Provide the [X, Y] coordinate of the cell's center where the given text is located.  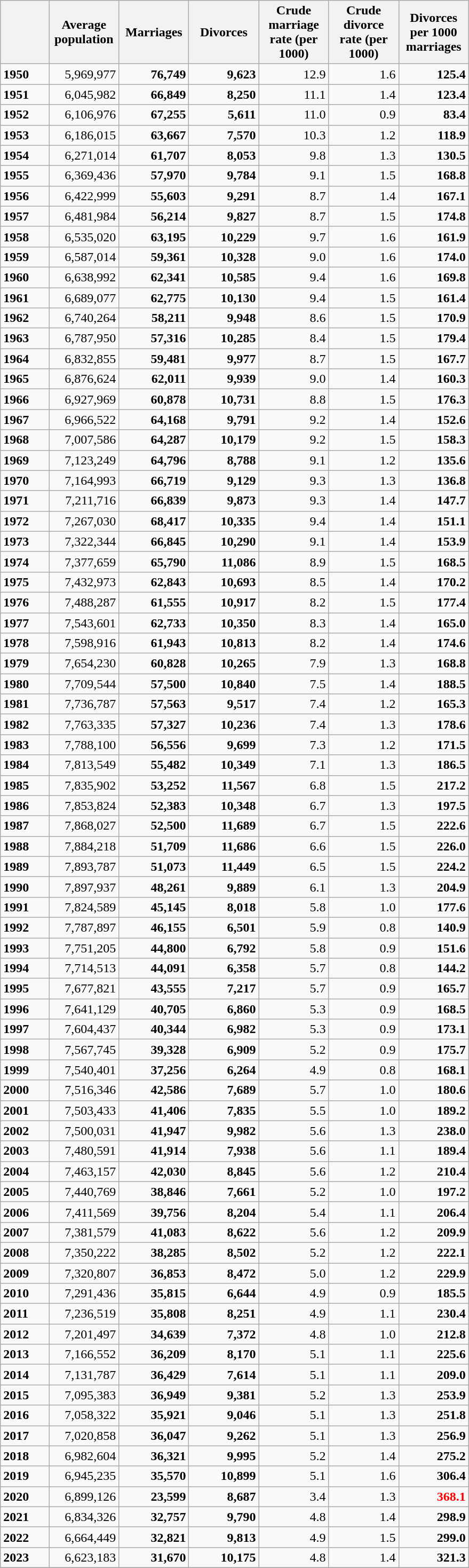
7,598,916 [84, 643]
10,290 [224, 541]
7,236,519 [84, 1314]
Divorces per 1000 marriages [433, 32]
1999 [25, 1070]
1983 [25, 745]
67,255 [154, 115]
1993 [25, 948]
9,948 [224, 318]
7,503,433 [84, 1110]
9,791 [224, 420]
144.2 [433, 968]
6,501 [224, 927]
63,195 [154, 237]
222.6 [433, 826]
64,168 [154, 420]
6,045,982 [84, 94]
1964 [25, 359]
6,982,604 [84, 1456]
51,073 [154, 866]
10,693 [224, 582]
171.5 [433, 745]
1996 [25, 1009]
1988 [25, 846]
12.9 [293, 74]
174.0 [433, 257]
5,969,977 [84, 74]
6,106,976 [84, 115]
11,567 [224, 785]
152.6 [433, 420]
31,670 [154, 1557]
35,921 [154, 1415]
Divorces [224, 32]
7,543,601 [84, 623]
6,689,077 [84, 297]
7,350,222 [84, 1252]
1970 [25, 480]
136.8 [433, 480]
1959 [25, 257]
1972 [25, 521]
1986 [25, 806]
8.6 [293, 318]
8,622 [224, 1232]
10,349 [224, 765]
6,644 [224, 1294]
6,945,235 [84, 1476]
185.5 [433, 1294]
8.3 [293, 623]
7,788,100 [84, 745]
6,927,969 [84, 399]
7,516,346 [84, 1090]
7.5 [293, 684]
9,982 [224, 1131]
1953 [25, 135]
186.5 [433, 765]
2016 [25, 1415]
6,876,624 [84, 379]
2002 [25, 1131]
11,689 [224, 826]
9,784 [224, 176]
230.4 [433, 1314]
62,011 [154, 379]
123.4 [433, 94]
1962 [25, 318]
10,335 [224, 521]
7,614 [224, 1375]
7,714,513 [84, 968]
7,267,030 [84, 521]
9,995 [224, 1456]
11.1 [293, 94]
165.7 [433, 989]
10,917 [224, 602]
177.4 [433, 602]
35,808 [154, 1314]
212.8 [433, 1334]
9.8 [293, 155]
7,095,383 [84, 1395]
6,787,950 [84, 338]
57,327 [154, 724]
7,020,858 [84, 1436]
61,555 [154, 602]
9,381 [224, 1395]
65,790 [154, 562]
7,567,745 [84, 1050]
1951 [25, 94]
41,947 [154, 1131]
9,873 [224, 501]
3.4 [293, 1496]
275.2 [433, 1456]
63,667 [154, 135]
7,884,218 [84, 846]
42,030 [154, 1171]
62,733 [154, 623]
170.9 [433, 318]
7,868,027 [84, 826]
10,285 [224, 338]
6,740,264 [84, 318]
5.0 [293, 1273]
1966 [25, 399]
36,209 [154, 1354]
66,719 [154, 480]
175.7 [433, 1050]
57,970 [154, 176]
2006 [25, 1212]
1960 [25, 277]
76,749 [154, 74]
1977 [25, 623]
11.0 [293, 115]
1987 [25, 826]
40,344 [154, 1029]
1969 [25, 460]
11,086 [224, 562]
7,211,716 [84, 501]
57,563 [154, 704]
7,893,787 [84, 866]
68,417 [154, 521]
8,502 [224, 1252]
6,860 [224, 1009]
10,179 [224, 440]
9,262 [224, 1436]
6.1 [293, 887]
11,449 [224, 866]
44,800 [154, 948]
176.3 [433, 399]
40,705 [154, 1009]
2005 [25, 1192]
6.5 [293, 866]
55,482 [154, 765]
62,341 [154, 277]
9,939 [224, 379]
253.9 [433, 1395]
1954 [25, 155]
11,686 [224, 846]
5.5 [293, 1110]
9,699 [224, 745]
7,824,589 [84, 907]
7,164,993 [84, 480]
165.3 [433, 704]
60,828 [154, 664]
6,899,126 [84, 1496]
7,835,902 [84, 785]
Crude divorce rate (per 1000) [364, 32]
8,788 [224, 460]
2013 [25, 1354]
173.1 [433, 1029]
7,751,205 [84, 948]
5,611 [224, 115]
1950 [25, 74]
1989 [25, 866]
10,229 [224, 237]
7,123,249 [84, 460]
7,677,821 [84, 989]
9,046 [224, 1415]
189.2 [433, 1110]
10,840 [224, 684]
174.8 [433, 216]
256.9 [433, 1436]
10,265 [224, 664]
8.8 [293, 399]
6,587,014 [84, 257]
321.3 [433, 1557]
2014 [25, 1375]
7,432,973 [84, 582]
59,361 [154, 257]
189.4 [433, 1151]
10,813 [224, 643]
9,129 [224, 480]
9,623 [224, 74]
10,175 [224, 1557]
135.6 [433, 460]
9,827 [224, 216]
1974 [25, 562]
1990 [25, 887]
7,709,544 [84, 684]
6,358 [224, 968]
8.9 [293, 562]
34,639 [154, 1334]
7,322,344 [84, 541]
167.7 [433, 359]
168.1 [433, 1070]
7,835 [224, 1110]
10,328 [224, 257]
1980 [25, 684]
9,790 [224, 1517]
8,687 [224, 1496]
180.6 [433, 1090]
2011 [25, 1314]
2003 [25, 1151]
7,201,497 [84, 1334]
2023 [25, 1557]
7,641,129 [84, 1009]
36,429 [154, 1375]
7.1 [293, 765]
66,845 [154, 541]
64,287 [154, 440]
197.5 [433, 806]
7,372 [224, 1334]
251.8 [433, 1415]
8,251 [224, 1314]
58,211 [154, 318]
7,853,824 [84, 806]
1984 [25, 765]
7.9 [293, 664]
158.3 [433, 440]
56,214 [154, 216]
45,145 [154, 907]
7,736,787 [84, 704]
2021 [25, 1517]
1991 [25, 907]
160.3 [433, 379]
299.0 [433, 1537]
9,977 [224, 359]
1995 [25, 989]
1985 [25, 785]
55,603 [154, 196]
61,943 [154, 643]
209.9 [433, 1232]
170.2 [433, 582]
2017 [25, 1436]
1967 [25, 420]
7,689 [224, 1090]
2018 [25, 1456]
62,843 [154, 582]
1973 [25, 541]
140.9 [433, 927]
6,664,449 [84, 1537]
41,083 [154, 1232]
226.0 [433, 846]
52,500 [154, 826]
37,256 [154, 1070]
1965 [25, 379]
2007 [25, 1232]
36,949 [154, 1395]
57,500 [154, 684]
197.2 [433, 1192]
7,166,552 [84, 1354]
10,348 [224, 806]
8,472 [224, 1273]
1981 [25, 704]
60,878 [154, 399]
39,328 [154, 1050]
7,763,335 [84, 724]
8,204 [224, 1212]
10,585 [224, 277]
306.4 [433, 1476]
161.9 [433, 237]
118.9 [433, 135]
210.4 [433, 1171]
8,170 [224, 1354]
165.0 [433, 623]
Average population [84, 32]
23,599 [154, 1496]
206.4 [433, 1212]
10,899 [224, 1476]
174.6 [433, 643]
7,488,287 [84, 602]
161.4 [433, 297]
225.6 [433, 1354]
7,540,401 [84, 1070]
7,480,591 [84, 1151]
8,053 [224, 155]
2009 [25, 1273]
9,517 [224, 704]
10,350 [224, 623]
7,411,569 [84, 1212]
2010 [25, 1294]
177.6 [433, 907]
8.5 [293, 582]
2012 [25, 1334]
66,849 [154, 94]
1975 [25, 582]
6,623,183 [84, 1557]
2008 [25, 1252]
7,604,437 [84, 1029]
2019 [25, 1476]
8,018 [224, 907]
1968 [25, 440]
6.6 [293, 846]
204.9 [433, 887]
9.7 [293, 237]
6,535,020 [84, 237]
36,321 [154, 1456]
7.3 [293, 745]
5.4 [293, 1212]
6.8 [293, 785]
7,938 [224, 1151]
7,813,549 [84, 765]
46,155 [154, 927]
1961 [25, 297]
6,982 [224, 1029]
7,787,897 [84, 927]
Marriages [154, 32]
169.8 [433, 277]
217.2 [433, 785]
7,007,586 [84, 440]
1992 [25, 927]
2020 [25, 1496]
6,264 [224, 1070]
2004 [25, 1171]
1958 [25, 237]
7,381,579 [84, 1232]
36,853 [154, 1273]
151.6 [433, 948]
38,846 [154, 1192]
209.0 [433, 1375]
8,845 [224, 1171]
1955 [25, 176]
1957 [25, 216]
178.6 [433, 724]
10,236 [224, 724]
41,406 [154, 1110]
6,422,999 [84, 196]
43,555 [154, 989]
229.9 [433, 1273]
1976 [25, 602]
7,463,157 [84, 1171]
1963 [25, 338]
151.1 [433, 521]
44,091 [154, 968]
224.2 [433, 866]
6,966,522 [84, 420]
6,369,436 [84, 176]
32,757 [154, 1517]
7,377,659 [84, 562]
5.9 [293, 927]
42,586 [154, 1090]
57,316 [154, 338]
6,481,984 [84, 216]
51,709 [154, 846]
1956 [25, 196]
2015 [25, 1395]
35,815 [154, 1294]
6,271,014 [84, 155]
56,556 [154, 745]
2001 [25, 1110]
66,839 [154, 501]
Crude marriage rate (per 1000) [293, 32]
9,291 [224, 196]
7,897,937 [84, 887]
83.4 [433, 115]
6,909 [224, 1050]
2000 [25, 1090]
1952 [25, 115]
2022 [25, 1537]
10,731 [224, 399]
1971 [25, 501]
153.9 [433, 541]
38,285 [154, 1252]
48,261 [154, 887]
130.5 [433, 155]
52,383 [154, 806]
222.1 [433, 1252]
1997 [25, 1029]
179.4 [433, 338]
41,914 [154, 1151]
7,291,436 [84, 1294]
7,500,031 [84, 1131]
147.7 [433, 501]
1982 [25, 724]
167.1 [433, 196]
188.5 [433, 684]
61,707 [154, 155]
32,821 [154, 1537]
7,217 [224, 989]
298.9 [433, 1517]
59,481 [154, 359]
238.0 [433, 1131]
125.4 [433, 74]
35,570 [154, 1476]
1978 [25, 643]
1994 [25, 968]
8.4 [293, 338]
6,832,855 [84, 359]
9,889 [224, 887]
7,661 [224, 1192]
7,131,787 [84, 1375]
6,834,326 [84, 1517]
39,756 [154, 1212]
53,252 [154, 785]
8,250 [224, 94]
7,570 [224, 135]
9,813 [224, 1537]
7,440,769 [84, 1192]
1979 [25, 664]
1998 [25, 1050]
64,796 [154, 460]
6,638,992 [84, 277]
10.3 [293, 135]
10,130 [224, 297]
7,320,807 [84, 1273]
7,654,230 [84, 664]
368.1 [433, 1496]
7,058,322 [84, 1415]
62,775 [154, 297]
6,186,015 [84, 135]
6,792 [224, 948]
36,047 [154, 1436]
